Determine the [X, Y] coordinate at the center of the cell enclosing the given text.  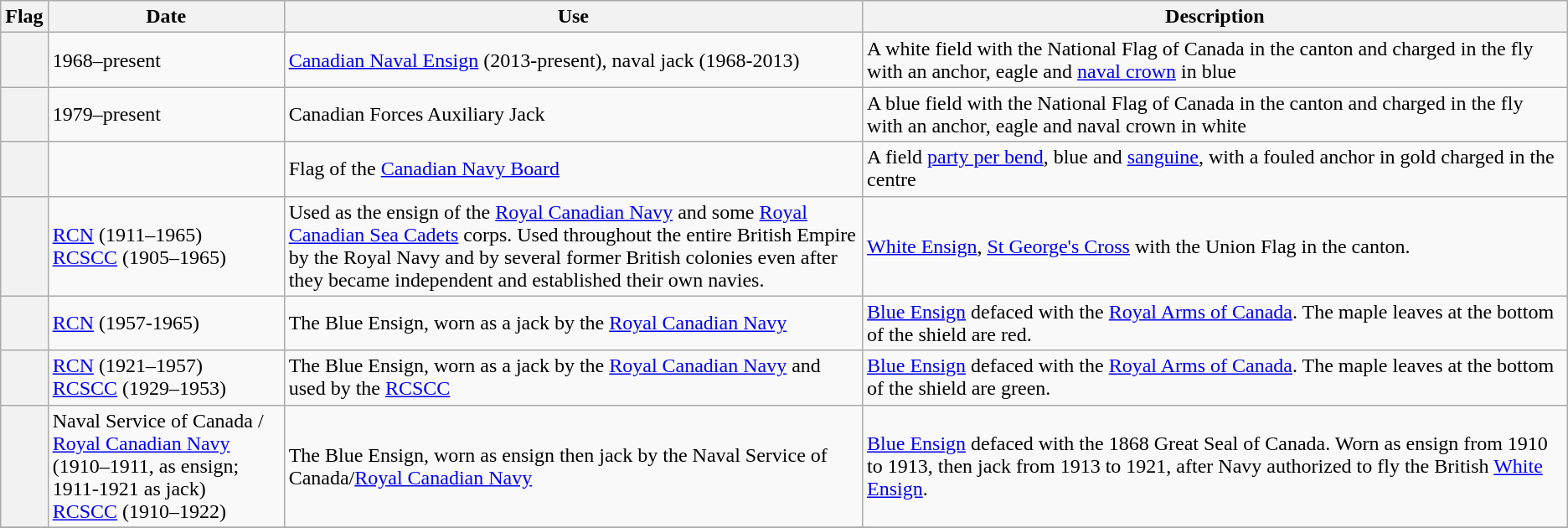
Flag of the Canadian Navy Board [573, 169]
The Blue Ensign, worn as ensign then jack by the Naval Service of Canada/Royal Canadian Navy [573, 466]
1979–present [166, 114]
Flag [24, 17]
Use [573, 17]
Date [166, 17]
White Ensign, St George's Cross with the Union Flag in the canton. [1215, 246]
The Blue Ensign, worn as a jack by the Royal Canadian Navy [573, 324]
Blue Ensign defaced with the Royal Arms of Canada. The maple leaves at the bottom of the shield are green. [1215, 377]
Canadian Forces Auxiliary Jack [573, 114]
Naval Service of Canada / Royal Canadian Navy (1910–1911, as ensign; 1911-1921 as jack)RCSCC (1910–1922) [166, 466]
1968–present [166, 60]
RCN (1911–1965)RCSCC (1905–1965) [166, 246]
A blue field with the National Flag of Canada in the canton and charged in the fly with an anchor, eagle and naval crown in white [1215, 114]
Blue Ensign defaced with the Royal Arms of Canada. The maple leaves at the bottom of the shield are red. [1215, 324]
A white field with the National Flag of Canada in the canton and charged in the fly with an anchor, eagle and naval crown in blue [1215, 60]
RCN (1957-1965) [166, 324]
Canadian Naval Ensign (2013-present), naval jack (1968-2013) [573, 60]
RCN (1921–1957)RCSCC (1929–1953) [166, 377]
The Blue Ensign, worn as a jack by the Royal Canadian Navy and used by the RCSCC [573, 377]
A field party per bend, blue and sanguine, with a fouled anchor in gold charged in the centre [1215, 169]
Description [1215, 17]
